Return the [x, y] coordinate for the center point of the cell that contains the specified text.  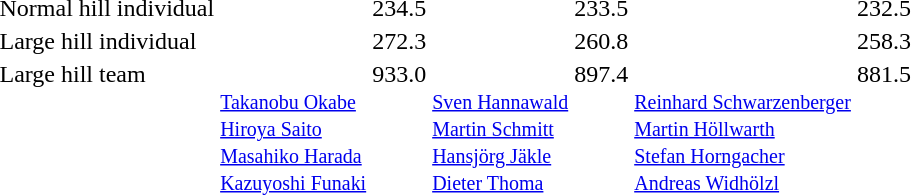
272.3 [400, 41]
260.8 [602, 41]
